Locate the cell with the specified text and output its (x, y) center coordinate. 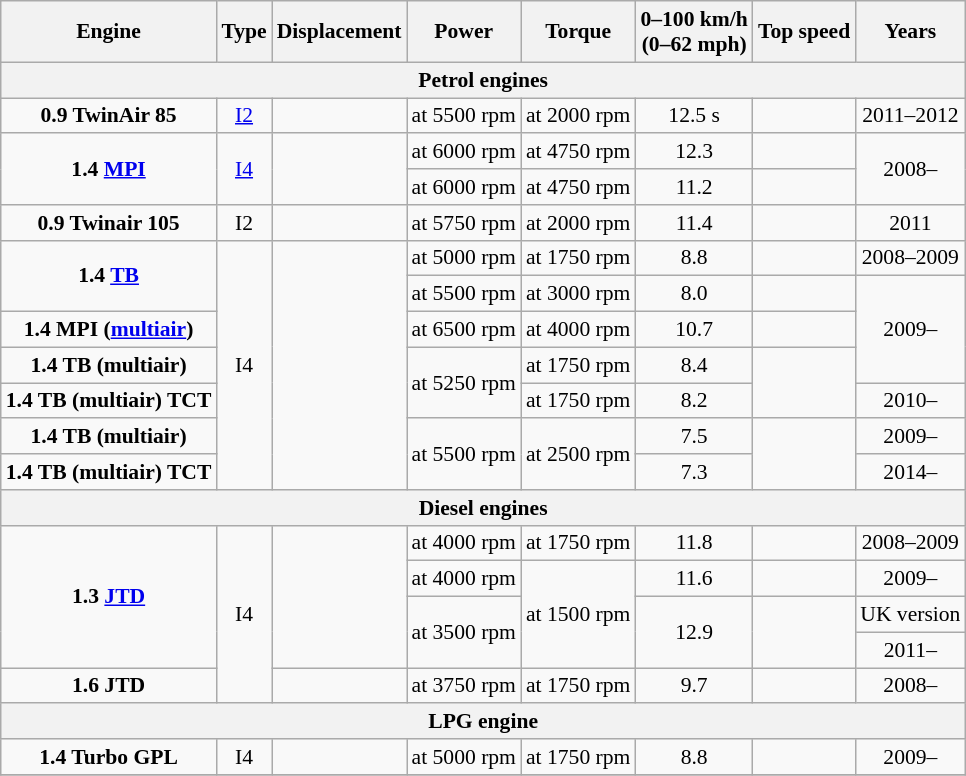
9.7 (694, 686)
11.2 (694, 187)
Displacement (340, 32)
1.4 MPI (109, 170)
11.4 (694, 223)
8.2 (694, 401)
10.7 (694, 330)
at 5250 rpm (464, 382)
2010– (910, 401)
1.4 TB (109, 276)
0.9 TwinAir 85 (109, 116)
Torque (578, 32)
Engine (109, 32)
Diesel engines (484, 508)
UK version (910, 615)
Type (244, 32)
1.3 JTD (109, 596)
2011– (910, 650)
8.0 (694, 294)
0.9 Twinair 105 (109, 223)
Years (910, 32)
12.9 (694, 632)
Petrol engines (484, 80)
11.8 (694, 543)
at 5750 rpm (464, 223)
LPG engine (484, 722)
at 1500 rpm (578, 614)
12.5 s (694, 116)
1.4 Turbo GPL (109, 757)
7.3 (694, 472)
at 3000 rpm (578, 294)
at 6500 rpm (464, 330)
at 3750 rpm (464, 686)
7.5 (694, 437)
Power (464, 32)
11.6 (694, 579)
1.6 JTD (109, 686)
2011 (910, 223)
Top speed (804, 32)
at 2500 rpm (578, 454)
2014– (910, 472)
1.4 MPI (multiair) (109, 330)
0–100 km/h(0–62 mph) (694, 32)
2011–2012 (910, 116)
12.3 (694, 152)
8.4 (694, 365)
at 3500 rpm (464, 632)
